For the text-containing cell, return its midpoint in (X, Y) coordinate format. 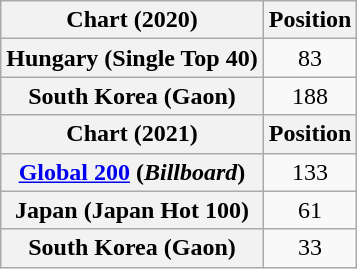
Japan (Japan Hot 100) (132, 210)
188 (310, 96)
Chart (2021) (132, 134)
83 (310, 58)
Hungary (Single Top 40) (132, 58)
61 (310, 210)
Global 200 (Billboard) (132, 172)
33 (310, 248)
133 (310, 172)
Chart (2020) (132, 20)
